Capture the cell that displays the provided text and extract its [X, Y] central coordinate. 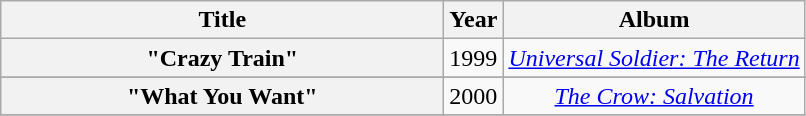
Album [654, 20]
1999 [474, 58]
2000 [474, 96]
"Crazy Train" [222, 58]
The Crow: Salvation [654, 96]
"What You Want" [222, 96]
Title [222, 20]
Year [474, 20]
Universal Soldier: The Return [654, 58]
